Find where the given text appears and provide that cell's center as (x, y) coordinate. 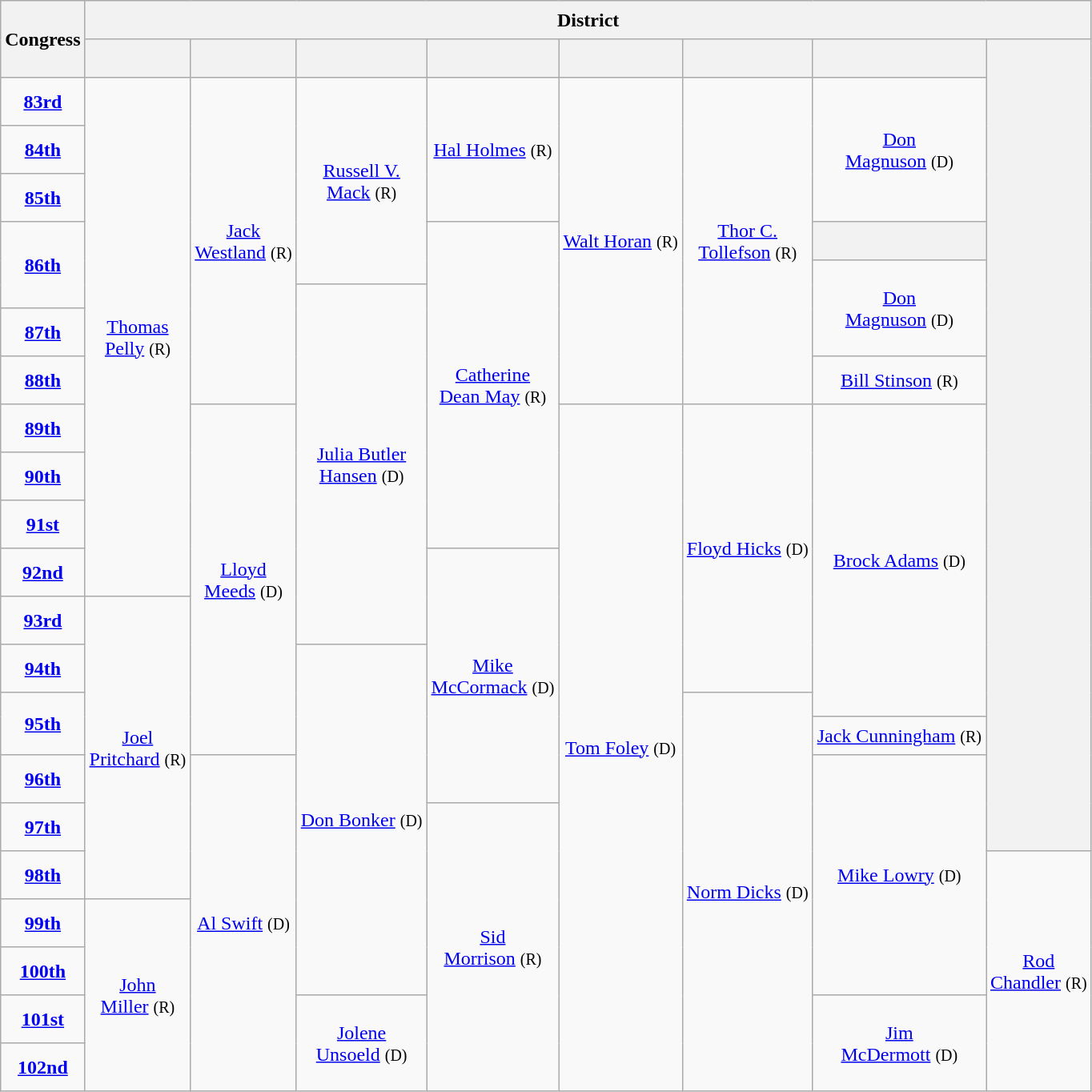
96th (43, 779)
91st (43, 524)
Congress (43, 39)
ThomasPelly (R) (138, 337)
85th (43, 198)
89th (43, 428)
87th (43, 332)
JoleneUnsoeld (D) (362, 1043)
JohnMiller (R) (138, 995)
JoelPritchard (R) (138, 748)
Russell V.Mack (R) (362, 181)
Brock Adams (D) (899, 560)
Julia ButlerHansen (D) (362, 464)
Don Bonker (D) (362, 820)
Norm Dicks (D) (748, 892)
Hal Holmes (R) (493, 150)
SidMorrison (R) (493, 947)
93rd (43, 620)
94th (43, 668)
Jack Cunningham (R) (899, 736)
99th (43, 923)
100th (43, 971)
District (588, 20)
Bill Stinson (R) (899, 380)
Walt Horan (R) (620, 241)
101st (43, 1019)
84th (43, 150)
88th (43, 380)
97th (43, 827)
92nd (43, 572)
LloydMeeds (D) (243, 580)
CatherineDean May (R) (493, 385)
90th (43, 476)
83rd (43, 102)
JimMcDermott (D) (899, 1043)
Mike Lowry (D) (899, 875)
Al Swift (D) (243, 923)
Tom Foley (D) (620, 748)
Floyd Hicks (D) (748, 548)
RodChandler (R) (1039, 971)
86th (43, 265)
98th (43, 875)
MikeMcCormack (D) (493, 676)
95th (43, 724)
102nd (43, 1067)
JackWestland (R) (243, 241)
Thor C.Tollefson (R) (748, 241)
